Provide the [X, Y] coordinate of the cell's center where the given text is located.  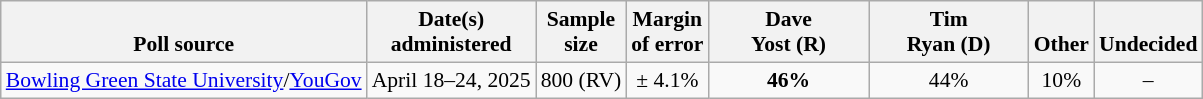
TimRyan (D) [949, 32]
Date(s)administered [452, 32]
800 (RV) [582, 80]
Undecided [1148, 32]
– [1148, 80]
10% [1062, 80]
April 18–24, 2025 [452, 80]
Poll source [184, 32]
Samplesize [582, 32]
Marginof error [667, 32]
DaveYost (R) [788, 32]
44% [949, 80]
46% [788, 80]
± 4.1% [667, 80]
Other [1062, 32]
Bowling Green State University/YouGov [184, 80]
